From the cell containing the given text, extract its center point as [X, Y] coordinate. 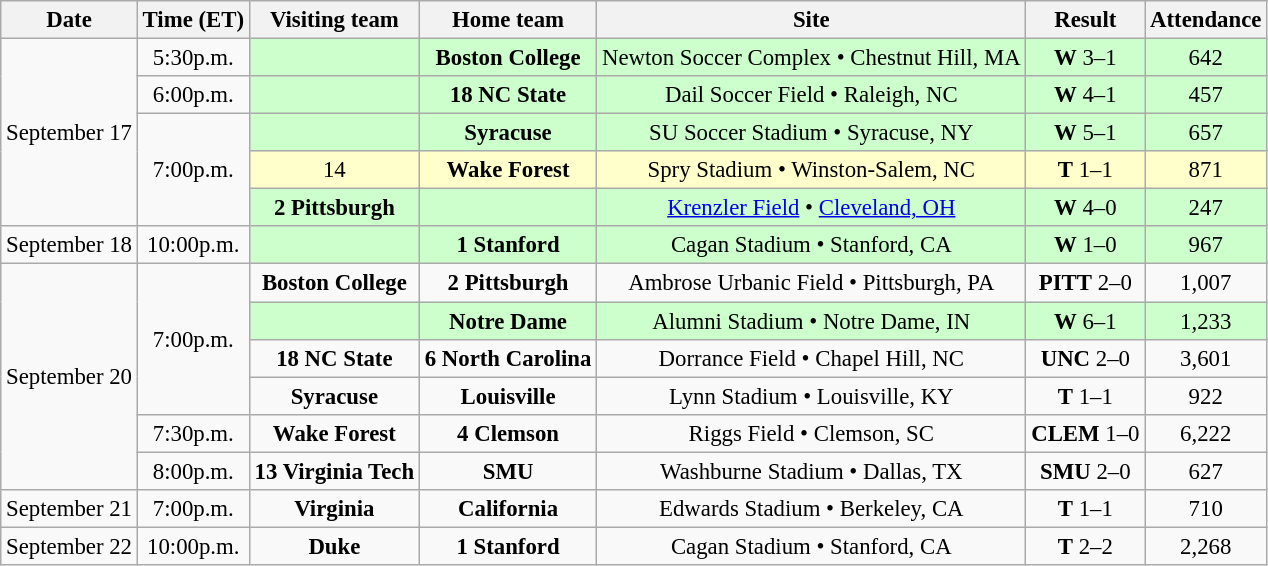
W 4–1 [1086, 95]
W 5–1 [1086, 133]
642 [1206, 58]
871 [1206, 170]
6 North Carolina [508, 358]
Edwards Stadium • Berkeley, CA [812, 509]
Alumni Stadium • Notre Dame, IN [812, 321]
Ambrose Urbanic Field • Pittsburgh, PA [812, 283]
13 Virginia Tech [334, 471]
Virginia [334, 509]
Visiting team [334, 20]
T 2–2 [1086, 546]
1,233 [1206, 321]
Lynn Stadium • Louisville, KY [812, 396]
Newton Soccer Complex • Chestnut Hill, MA [812, 58]
2,268 [1206, 546]
Result [1086, 20]
SU Soccer Stadium • Syracuse, NY [812, 133]
Spry Stadium • Winston-Salem, NC [812, 170]
Attendance [1206, 20]
922 [1206, 396]
W 4–0 [1086, 208]
Duke [334, 546]
1,007 [1206, 283]
Riggs Field • Clemson, SC [812, 433]
SMU [508, 471]
7:30p.m. [193, 433]
4 Clemson [508, 433]
California [508, 509]
Dail Soccer Field • Raleigh, NC [812, 95]
September 22 [69, 546]
PITT 2–0 [1086, 283]
September 18 [69, 245]
Washburne Stadium • Dallas, TX [812, 471]
457 [1206, 95]
6,222 [1206, 433]
6:00p.m. [193, 95]
SMU 2–0 [1086, 471]
3,601 [1206, 358]
627 [1206, 471]
Louisville [508, 396]
Notre Dame [508, 321]
Time (ET) [193, 20]
14 [334, 170]
8:00p.m. [193, 471]
September 20 [69, 377]
W 6–1 [1086, 321]
September 17 [69, 133]
W 3–1 [1086, 58]
W 1–0 [1086, 245]
Dorrance Field • Chapel Hill, NC [812, 358]
Site [812, 20]
September 21 [69, 509]
967 [1206, 245]
710 [1206, 509]
5:30p.m. [193, 58]
UNC 2–0 [1086, 358]
Krenzler Field • Cleveland, OH [812, 208]
247 [1206, 208]
CLEM 1–0 [1086, 433]
Date [69, 20]
657 [1206, 133]
Home team [508, 20]
